Find where the given text appears and provide that cell's center as [X, Y] coordinate. 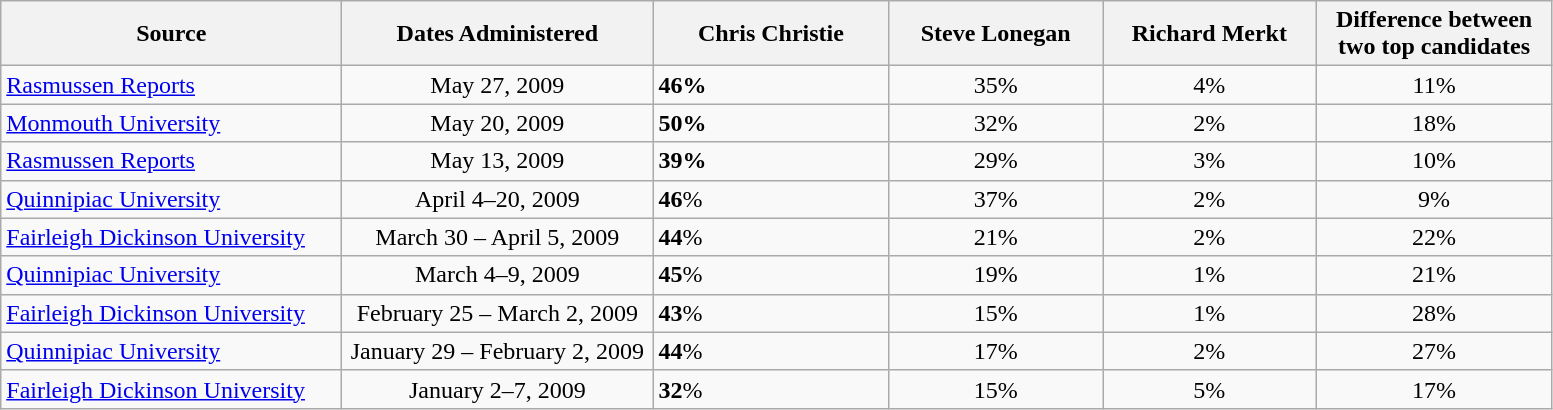
Richard Merkt [1209, 34]
9% [1434, 199]
Dates Administered [498, 34]
February 25 – March 2, 2009 [498, 313]
50% [771, 123]
45% [771, 275]
Chris Christie [771, 34]
37% [996, 199]
18% [1434, 123]
27% [1434, 351]
10% [1434, 161]
22% [1434, 237]
11% [1434, 85]
May 13, 2009 [498, 161]
January 2–7, 2009 [498, 389]
19% [996, 275]
Source [172, 34]
4% [1209, 85]
3% [1209, 161]
April 4–20, 2009 [498, 199]
May 20, 2009 [498, 123]
Monmouth University [172, 123]
35% [996, 85]
May 27, 2009 [498, 85]
28% [1434, 313]
39% [771, 161]
March 30 – April 5, 2009 [498, 237]
29% [996, 161]
5% [1209, 389]
January 29 – February 2, 2009 [498, 351]
43% [771, 313]
Steve Lonegan [996, 34]
March 4–9, 2009 [498, 275]
Difference between two top candidates [1434, 34]
